Determine the [x, y] coordinate at the center of the cell enclosing the given text.  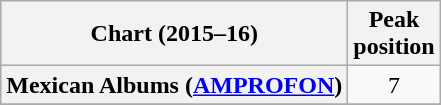
Peakposition [394, 34]
Mexican Albums (AMPROFON) [174, 85]
7 [394, 85]
Chart (2015–16) [174, 34]
